Identify which cell holds the provided text, then report its [x, y] central coordinate. 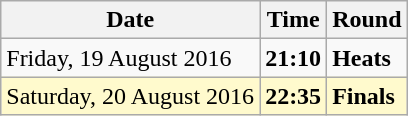
Date [130, 20]
Friday, 19 August 2016 [130, 58]
Round [367, 20]
21:10 [294, 58]
Finals [367, 96]
22:35 [294, 96]
Heats [367, 58]
Saturday, 20 August 2016 [130, 96]
Time [294, 20]
